Find where the given text appears and provide that cell's center as [x, y] coordinate. 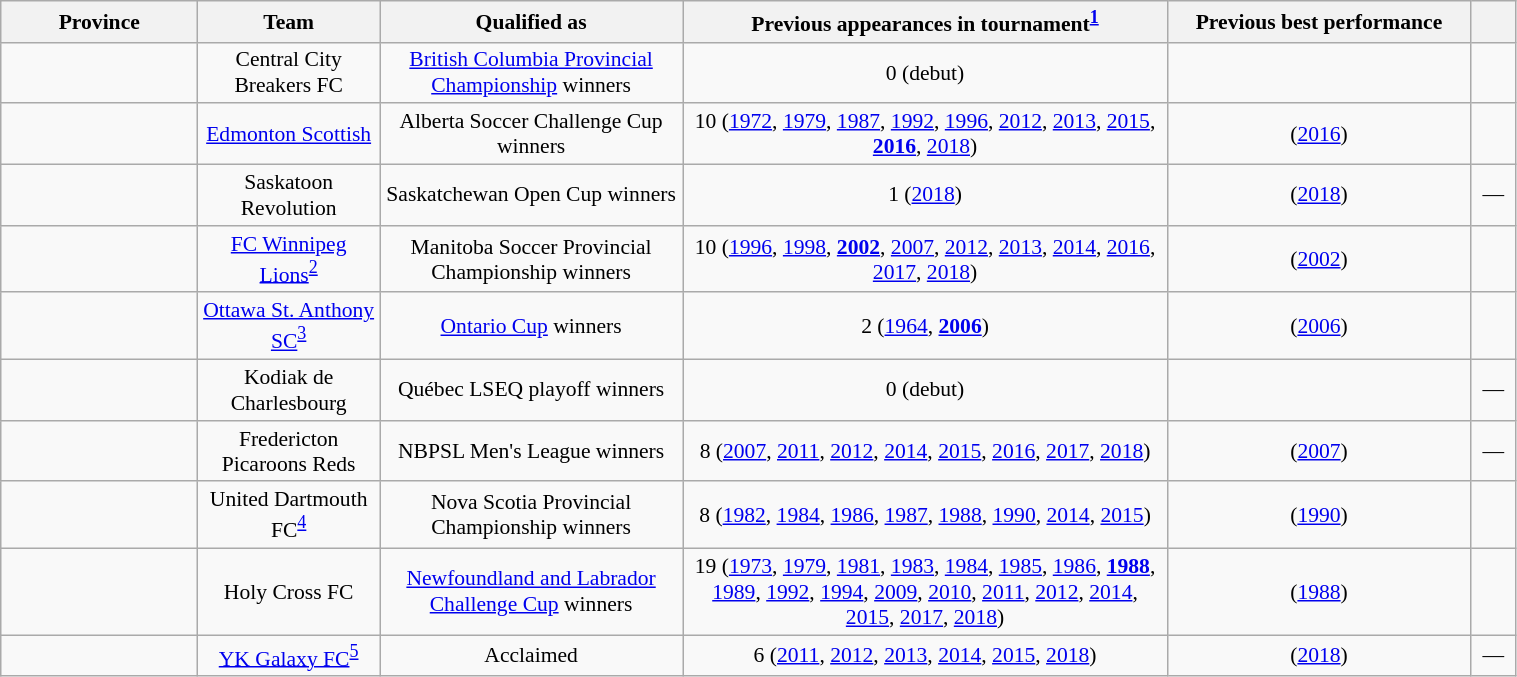
Ontario Cup winners [532, 326]
Previous appearances in tournament1 [926, 22]
6 (2011, 2012, 2013, 2014, 2015, 2018) [926, 656]
2 (1964, 2006) [926, 326]
Acclaimed [532, 656]
FC Winnipeg Lions2 [289, 260]
1 (2018) [926, 196]
Newfoundland and Labrador Challenge Cup winners [532, 592]
Kodiak de Charlesbourg [289, 390]
(2002) [1318, 260]
Previous best performance [1318, 22]
YK Galaxy FC5 [289, 656]
Québec LSEQ playoff winners [532, 390]
(2007) [1318, 452]
British Columbia Provincial Championship winners [532, 72]
Province [100, 22]
Fredericton Picaroons Reds [289, 452]
United Dartmouth FC4 [289, 516]
8 (1982, 1984, 1986, 1987, 1988, 1990, 2014, 2015) [926, 516]
(1990) [1318, 516]
Central City Breakers FC [289, 72]
(2006) [1318, 326]
Holy Cross FC [289, 592]
Manitoba Soccer Provincial Championship winners [532, 260]
Qualified as [532, 22]
(1988) [1318, 592]
Alberta Soccer Challenge Cup winners [532, 134]
NBPSL Men's League winners [532, 452]
Saskatchewan Open Cup winners [532, 196]
8 (2007, 2011, 2012, 2014, 2015, 2016, 2017, 2018) [926, 452]
(2016) [1318, 134]
Team [289, 22]
Saskatoon Revolution [289, 196]
Ottawa St. Anthony SC3 [289, 326]
Nova Scotia Provincial Championship winners [532, 516]
10 (1972, 1979, 1987, 1992, 1996, 2012, 2013, 2015, 2016, 2018) [926, 134]
10 (1996, 1998, 2002, 2007, 2012, 2013, 2014, 2016, 2017, 2018) [926, 260]
Edmonton Scottish [289, 134]
19 (1973, 1979, 1981, 1983, 1984, 1985, 1986, 1988, 1989, 1992, 1994, 2009, 2010, 2011, 2012, 2014, 2015, 2017, 2018) [926, 592]
